Find where the given text appears and provide that cell's center as (X, Y) coordinate. 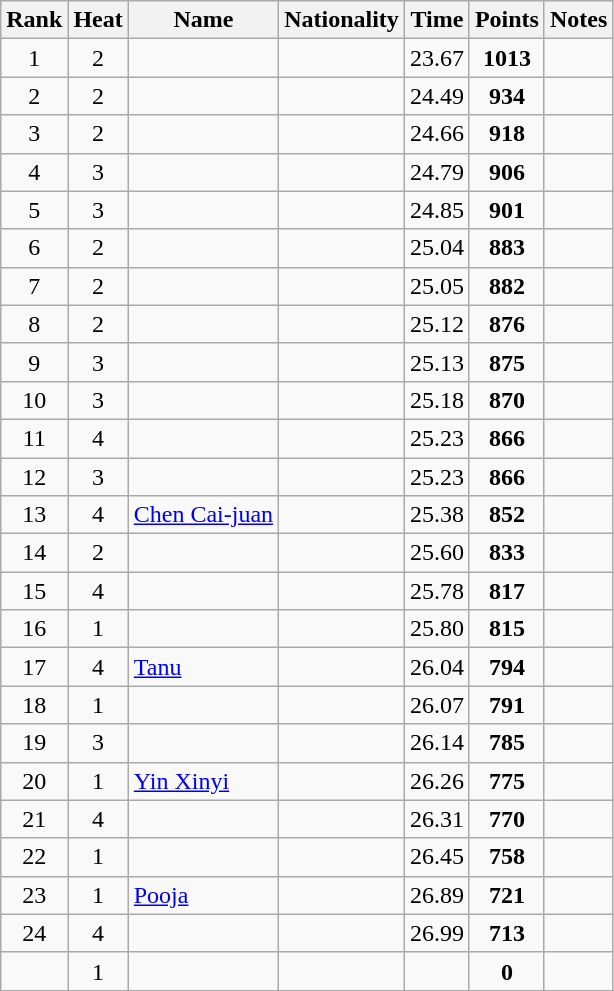
26.07 (436, 705)
901 (506, 210)
26.31 (436, 819)
758 (506, 857)
Pooja (203, 895)
875 (506, 362)
26.14 (436, 743)
24 (34, 933)
25.78 (436, 591)
Rank (34, 20)
7 (34, 286)
Points (506, 20)
25.12 (436, 324)
6 (34, 248)
Notes (578, 20)
870 (506, 400)
882 (506, 286)
26.04 (436, 667)
26.99 (436, 933)
22 (34, 857)
Yin Xinyi (203, 781)
Chen Cai-juan (203, 515)
23 (34, 895)
25.80 (436, 629)
852 (506, 515)
18 (34, 705)
25.04 (436, 248)
15 (34, 591)
26.89 (436, 895)
21 (34, 819)
13 (34, 515)
12 (34, 477)
815 (506, 629)
11 (34, 438)
721 (506, 895)
24.79 (436, 172)
883 (506, 248)
Name (203, 20)
770 (506, 819)
8 (34, 324)
Time (436, 20)
918 (506, 134)
785 (506, 743)
24.49 (436, 96)
775 (506, 781)
934 (506, 96)
16 (34, 629)
20 (34, 781)
5 (34, 210)
713 (506, 933)
906 (506, 172)
24.66 (436, 134)
14 (34, 553)
25.60 (436, 553)
833 (506, 553)
791 (506, 705)
26.45 (436, 857)
Nationality (342, 20)
26.26 (436, 781)
Tanu (203, 667)
794 (506, 667)
25.13 (436, 362)
25.18 (436, 400)
23.67 (436, 58)
25.05 (436, 286)
817 (506, 591)
9 (34, 362)
19 (34, 743)
24.85 (436, 210)
10 (34, 400)
0 (506, 971)
876 (506, 324)
17 (34, 667)
1013 (506, 58)
25.38 (436, 515)
Heat (98, 20)
